Return the [x, y] coordinate for the center point of the cell that contains the specified text.  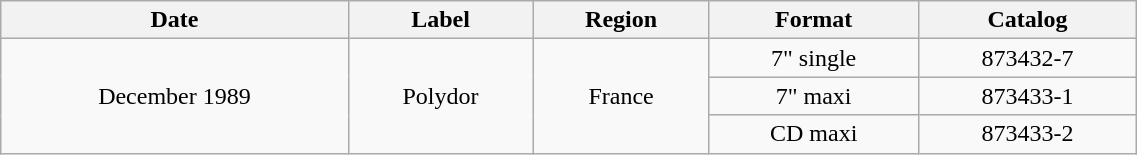
Region [621, 20]
December 1989 [174, 96]
7" single [814, 58]
Date [174, 20]
CD maxi [814, 134]
873432-7 [1028, 58]
873433-1 [1028, 96]
Format [814, 20]
Catalog [1028, 20]
France [621, 96]
7" maxi [814, 96]
Label [440, 20]
873433-2 [1028, 134]
Polydor [440, 96]
